Provide the [x, y] coordinate of the cell's center where the given text is located.  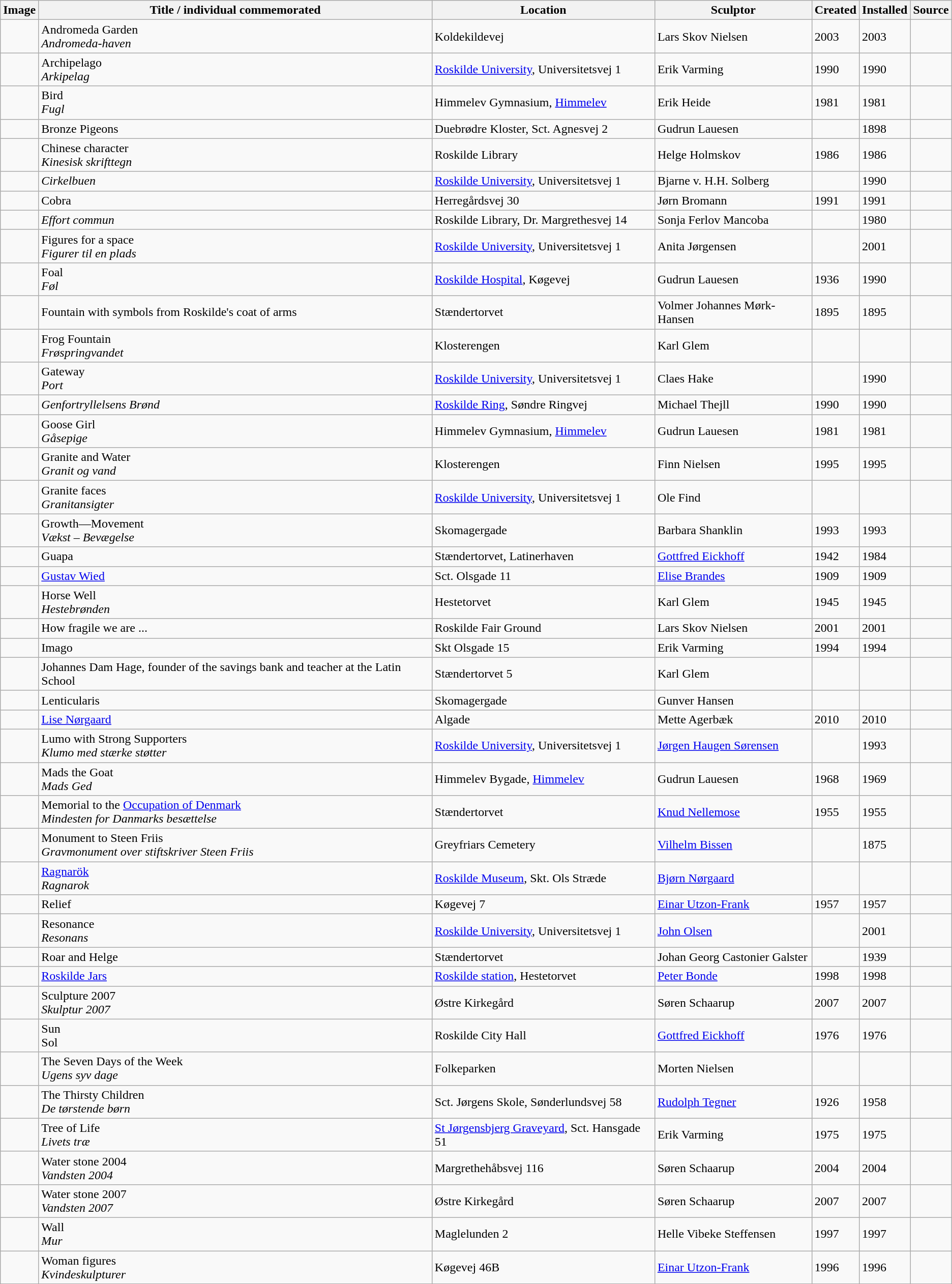
Michael Thejll [733, 405]
Maglelunden 2 [543, 1234]
1980 [885, 220]
1898 [885, 129]
Source [931, 10]
Morten Nielsen [733, 1068]
Granite faces Granitansigter [235, 498]
Roskilde Library, Dr. Margrethesvej 14 [543, 220]
Roskilde City Hall [543, 1036]
Fountain with symbols from Roskilde's coat of arms [235, 312]
Sculptor [733, 10]
Folkeparken [543, 1068]
How fragile we are ... [235, 628]
Peter Bonde [733, 976]
Knud Nellemose [733, 812]
Stændertorvet, Latinerhaven [543, 557]
Algade [543, 719]
Johan Georg Castonier Galster [733, 957]
Granite and WaterGranit og vand [235, 464]
SunSol [235, 1036]
Ole Find [733, 498]
Sonja Ferlov Mancoba [733, 220]
Horse WellHestebrønden [235, 602]
1984 [885, 557]
Lenticularis [235, 700]
The Thirsty ChildrenDe tørstende børn [235, 1102]
1936 [835, 279]
St Jørgensbjerg Graveyard, Sct. Hansgade 51 [543, 1134]
Roskilde station, Hestetorvet [543, 976]
1875 [885, 845]
Title / individual commemorated [235, 10]
WallMur [235, 1234]
Sct. Jørgens Skole, Sønderlundsvej 58 [543, 1102]
Erik Heide [733, 103]
Installed [885, 10]
John Olsen [733, 931]
Tree of Life Livets træ [235, 1134]
Memorial to the Occupation of Denmark Mindesten for Danmarks besættelse [235, 812]
Finn Nielsen [733, 464]
Water stone 2007Vandsten 2007 [235, 1201]
Helge Holmskov [733, 155]
Jørn Bromann [733, 200]
1942 [835, 557]
Roskilde Ring, Søndre Ringvej [543, 405]
Jørgen Haugen Sørensen [733, 746]
Mette Agerbæk [733, 719]
Location [543, 10]
Guapa [235, 557]
Køgevej 7 [543, 904]
Archipelago Arkipelag [235, 69]
Monument to Steen FriisGravmonument over stiftskriver Steen Friis [235, 845]
Cobra [235, 200]
Water stone 2004Vandsten 2004 [235, 1168]
Created [835, 10]
Lise Nørgaard [235, 719]
Mads the Goat Mads Ged [235, 778]
Gunver Hansen [733, 700]
The Seven Days of the WeekUgens syv dage [235, 1068]
Vilhelm Bissen [733, 845]
Roskilde Jars [235, 976]
Køgevej 46B [543, 1267]
Sculpture 2007Skulptur 2007 [235, 1002]
Skt Olsgade 15 [543, 648]
Greyfriars Cemetery [543, 845]
Gustav Wied [235, 576]
Goose GirlGåsepige [235, 431]
Barbara Shanklin [733, 530]
Roar and Helge [235, 957]
Bjarne v. H.H. Solberg [733, 181]
Frog FountainFrøspringvandet [235, 345]
Claes Hake [733, 378]
Chinese character Kinesisk skrifttegn [235, 155]
Bird Fugl [235, 103]
Rudolph Tegner [733, 1102]
Sct. Olsgade 11 [543, 576]
Lumo with Strong SupportersKlumo med stærke støtter [235, 746]
ResonanceResonans [235, 931]
Koldekildevej [543, 37]
Foal Føl [235, 279]
Duebrødre Kloster, Sct. Agnesvej 2 [543, 129]
Gateway Port [235, 378]
Image [19, 10]
Helle Vibeke Steffensen [733, 1234]
Genfortryllelsens Brønd [235, 405]
Bjørn Nørgaard [733, 878]
Cirkelbuen [235, 181]
1939 [885, 957]
Relief [235, 904]
Figures for a spaceFigurer til en plads [235, 246]
Hestetorvet [543, 602]
Elise Brandes [733, 576]
Stændertorvet 5 [543, 674]
Roskilde Hospital, Køgevej [543, 279]
1968 [835, 778]
Herregårdsvej 30 [543, 200]
Roskilde Library [543, 155]
Bronze Pigeons [235, 129]
Anita Jørgensen [733, 246]
Margrethehåbsvej 116 [543, 1168]
1926 [835, 1102]
Volmer Johannes Mørk-Hansen [733, 312]
Roskilde Fair Ground [543, 628]
1969 [885, 778]
Johannes Dam Hage, founder of the savings bank and teacher at the Latin School [235, 674]
Imago [235, 648]
Growth—MovementVækst – Bevægelse [235, 530]
Effort commun [235, 220]
Woman figures Kvindeskulpturer [235, 1267]
RagnarökRagnarok [235, 878]
1958 [885, 1102]
Himmelev Bygade, Himmelev [543, 778]
Andromeda GardenAndromeda-haven [235, 37]
Roskilde Museum, Skt. Ols Stræde [543, 878]
